Capture the cell that displays the provided text and extract its [x, y] central coordinate. 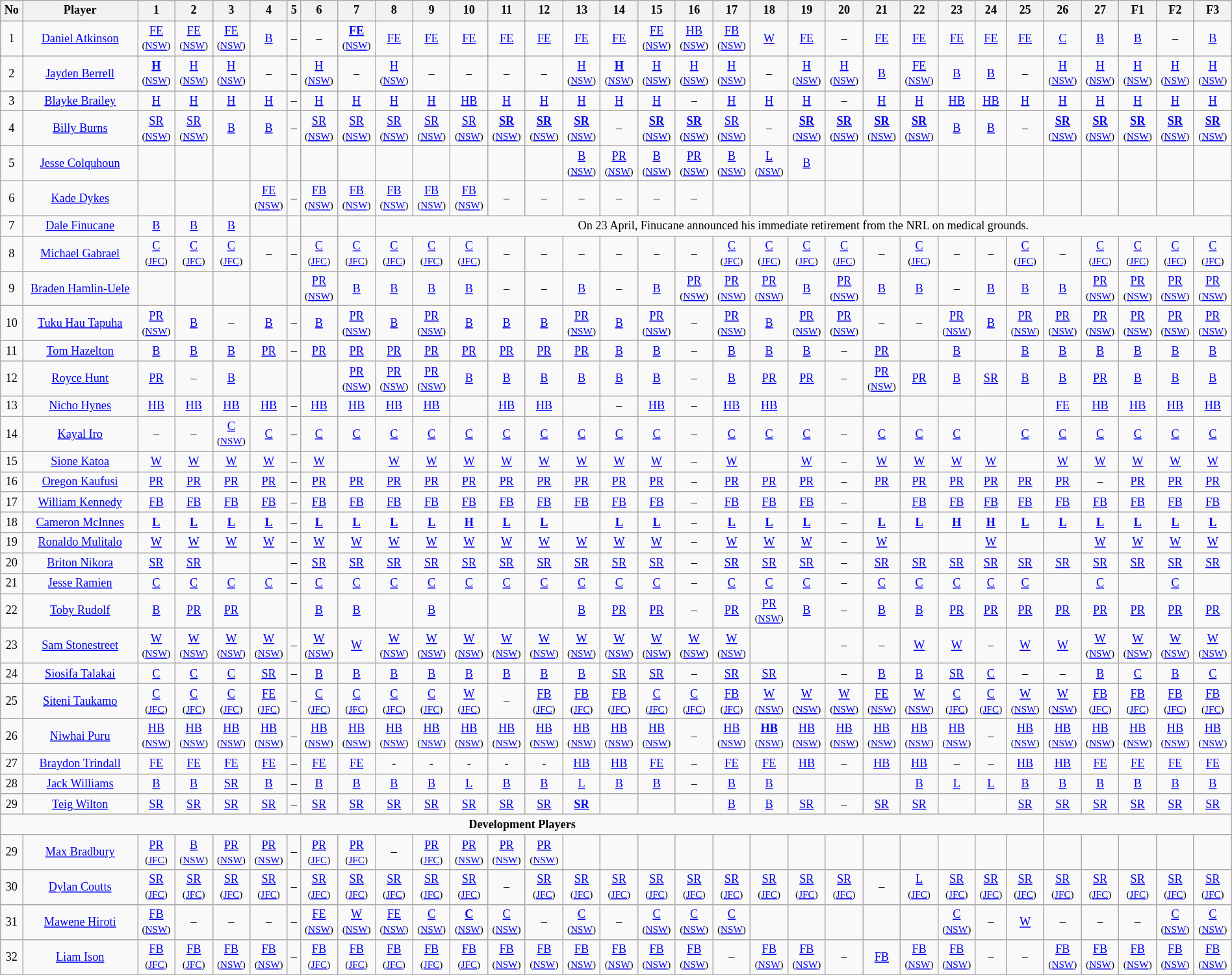
Nicho Hynes [81, 407]
FE(JFC) [269, 702]
Kayal Iro [81, 434]
Tuku Hau Tapuha [81, 323]
Siteni Taukamo [81, 702]
Siosifa Talakai [81, 673]
Max Bradbury [81, 852]
Ronaldo Mulitalo [81, 543]
28 [12, 783]
Briton Nikora [81, 563]
Jesse Colquhoun [81, 164]
Development Players [522, 825]
No [12, 10]
On 23 April, Finucane announced his immediate retirement from the NRL on medical grounds. [804, 226]
Billy Burns [81, 129]
Jack Williams [81, 783]
L(JFC) [919, 887]
W(JFC) [469, 702]
Dylan Coutts [81, 887]
Oregon Kaufusi [81, 482]
F3 [1213, 10]
Michael Gabrael [81, 254]
Teig Wilton [81, 804]
Player [81, 10]
Sam Stonestreet [81, 646]
Blayke Brailey [81, 101]
Toby Rudolf [81, 611]
Braydon Trindall [81, 764]
Daniel Atkinson [81, 38]
Royce Hunt [81, 379]
F2 [1175, 10]
F1 [1138, 10]
L(NSW) [769, 164]
30 [12, 887]
Niwhai Puru [81, 736]
Braden Hamlin-Uele [81, 288]
Sione Katoa [81, 461]
31 [12, 922]
Tom Hazelton [81, 351]
Mawene Hiroti [81, 922]
Jayden Berrell [81, 73]
Liam Ison [81, 957]
Jesse Ramien [81, 583]
32 [12, 957]
Cameron McInnes [81, 522]
William Kennedy [81, 501]
Dale Finucane [81, 226]
Kade Dykes [81, 198]
